Determine the (X, Y) coordinate at the center of the cell enclosing the given text.  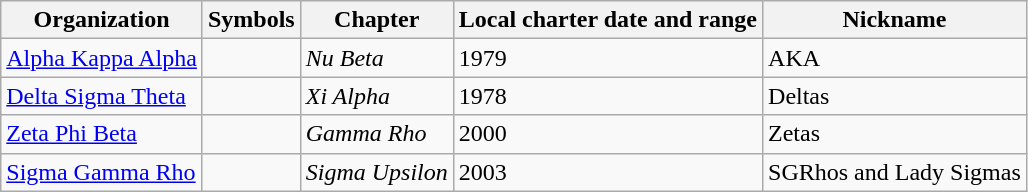
Chapter (376, 20)
2000 (608, 134)
Sigma Upsilon (376, 172)
Symbols (251, 20)
Alpha Kappa Alpha (102, 58)
Local charter date and range (608, 20)
1979 (608, 58)
Deltas (895, 96)
AKA (895, 58)
Sigma Gamma Rho (102, 172)
Xi Alpha (376, 96)
1978 (608, 96)
Delta Sigma Theta (102, 96)
Zeta Phi Beta (102, 134)
Zetas (895, 134)
SGRhos and Lady Sigmas (895, 172)
Gamma Rho (376, 134)
Nu Beta (376, 58)
2003 (608, 172)
Nickname (895, 20)
Organization (102, 20)
